From the cell containing the given text, extract its center point as (x, y) coordinate. 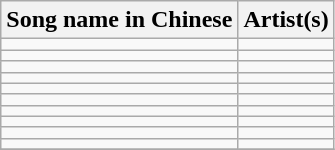
Song name in Chinese (120, 20)
Artist(s) (286, 20)
